Output the [X, Y] coordinate of the center of the cell containing the given text.  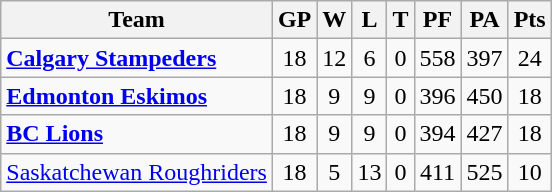
PF [438, 20]
558 [438, 58]
12 [334, 58]
Team [137, 20]
24 [530, 58]
Calgary Stampeders [137, 58]
394 [438, 134]
L [370, 20]
PA [484, 20]
411 [438, 172]
13 [370, 172]
6 [370, 58]
W [334, 20]
525 [484, 172]
397 [484, 58]
Edmonton Eskimos [137, 96]
450 [484, 96]
BC Lions [137, 134]
10 [530, 172]
5 [334, 172]
Saskatchewan Roughriders [137, 172]
GP [294, 20]
427 [484, 134]
396 [438, 96]
Pts [530, 20]
T [400, 20]
